Extract the (x, y) coordinate from the center of the cell holding the provided text.  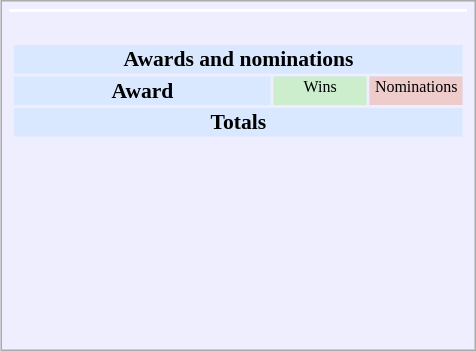
Award (142, 90)
Awards and nominations Award Wins Nominations Totals (239, 172)
Awards and nominations (238, 59)
Wins (320, 90)
Nominations (416, 90)
Totals (238, 122)
